From the cell containing the given text, extract its center point as (x, y) coordinate. 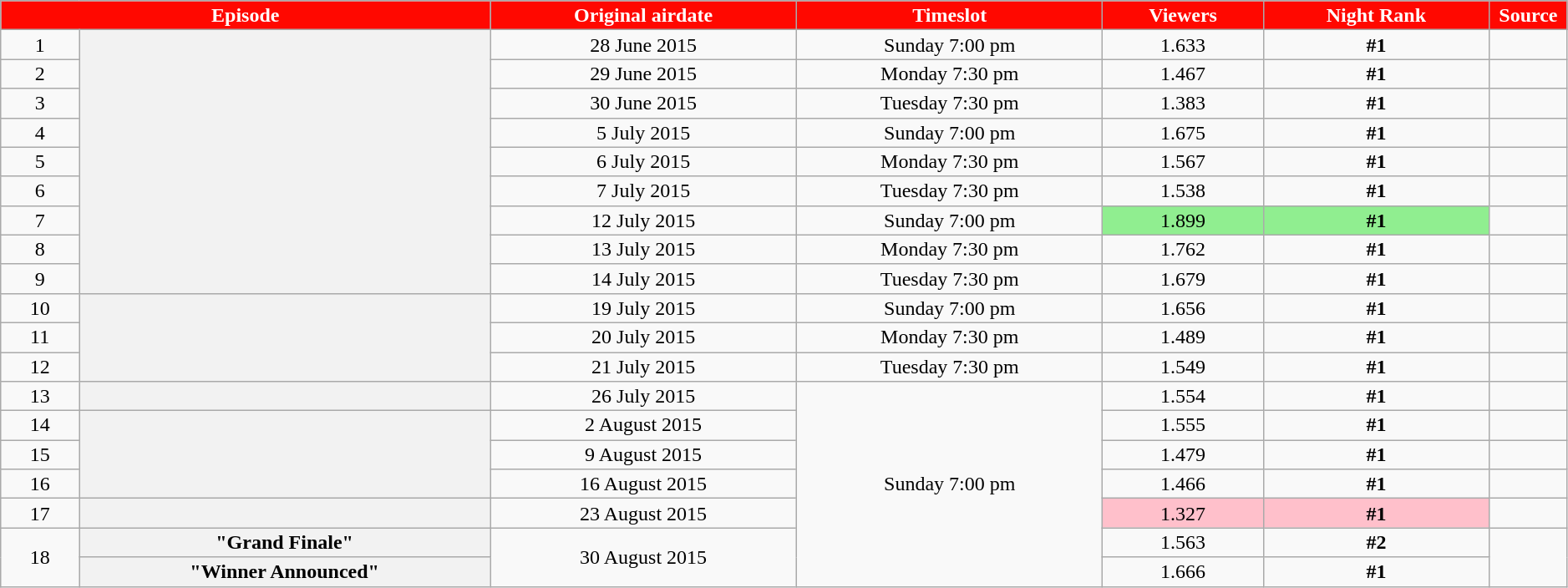
5 July 2015 (643, 132)
16 August 2015 (643, 484)
1.679 (1183, 279)
1.563 (1183, 543)
28 June 2015 (643, 45)
17 (40, 513)
19 July 2015 (643, 307)
Night Rank (1376, 15)
12 (40, 367)
13 July 2015 (643, 249)
1.633 (1183, 45)
3 (40, 104)
1.555 (1183, 426)
30 June 2015 (643, 104)
"Grand Finale" (285, 543)
8 (40, 249)
1.489 (1183, 337)
"Winner Announced" (285, 571)
1.383 (1183, 104)
23 August 2015 (643, 513)
1.479 (1183, 454)
1.656 (1183, 307)
Timeslot (950, 15)
18 (40, 557)
29 June 2015 (643, 73)
2 (40, 73)
1 (40, 45)
Episode (246, 15)
1.549 (1183, 367)
7 July 2015 (643, 190)
12 July 2015 (643, 220)
Viewers (1183, 15)
15 (40, 454)
9 (40, 279)
1.567 (1183, 162)
Original airdate (643, 15)
14 (40, 426)
10 (40, 307)
1.554 (1183, 396)
7 (40, 220)
16 (40, 484)
6 (40, 190)
1.762 (1183, 249)
14 July 2015 (643, 279)
26 July 2015 (643, 396)
20 July 2015 (643, 337)
1.467 (1183, 73)
Source (1529, 15)
6 July 2015 (643, 162)
1.538 (1183, 190)
1.675 (1183, 132)
5 (40, 162)
1.466 (1183, 484)
11 (40, 337)
1.666 (1183, 571)
1.899 (1183, 220)
30 August 2015 (643, 557)
#2 (1376, 543)
4 (40, 132)
9 August 2015 (643, 454)
21 July 2015 (643, 367)
13 (40, 396)
1.327 (1183, 513)
2 August 2015 (643, 426)
